Output the [x, y] coordinate of the center of the cell containing the given text.  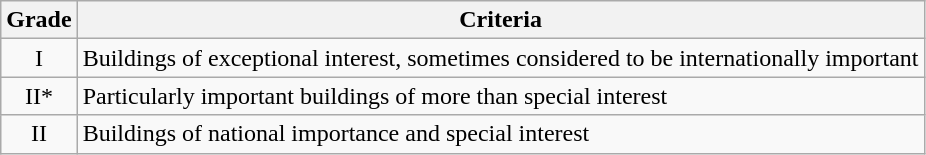
Criteria [500, 20]
I [39, 58]
Buildings of exceptional interest, sometimes considered to be internationally important [500, 58]
II [39, 134]
II* [39, 96]
Buildings of national importance and special interest [500, 134]
Grade [39, 20]
Particularly important buildings of more than special interest [500, 96]
